Determine the (x, y) coordinate at the center of the cell enclosing the given text.  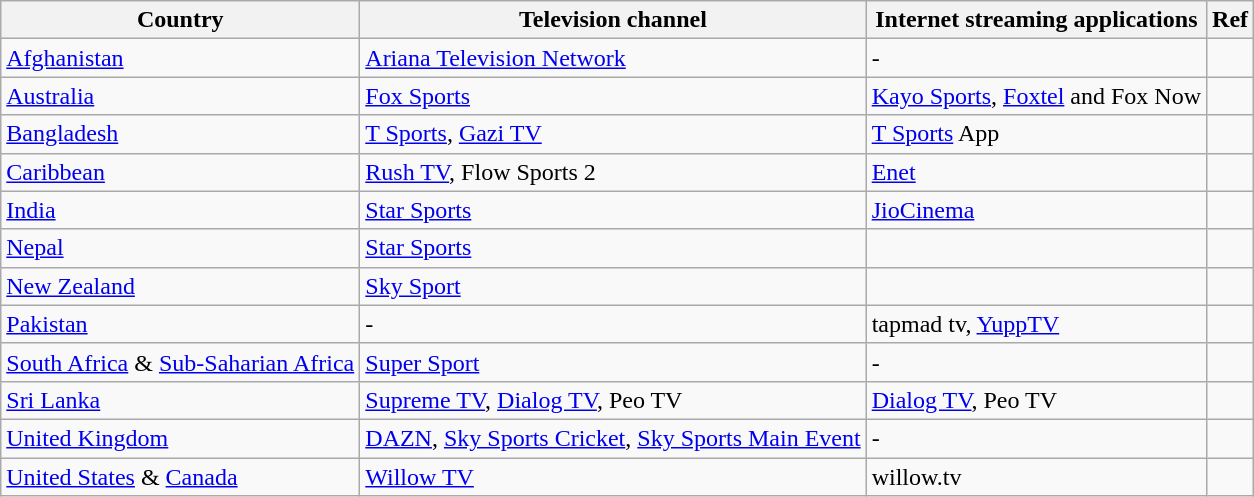
Australia (180, 96)
Super Sport (613, 362)
India (180, 210)
Afghanistan (180, 58)
Sri Lanka (180, 400)
New Zealand (180, 286)
Television channel (613, 20)
Ariana Television Network (613, 58)
Caribbean (180, 172)
DAZN, Sky Sports Cricket, Sky Sports Main Event (613, 438)
tapmad tv, YuppTV (1036, 324)
Fox Sports (613, 96)
Willow TV (613, 477)
Rush TV, Flow Sports 2 (613, 172)
Nepal (180, 248)
Supreme TV, Dialog TV, Peo TV (613, 400)
United States & Canada (180, 477)
Ref (1230, 20)
Dialog TV, Peo TV (1036, 400)
Country (180, 20)
Bangladesh (180, 134)
United Kingdom (180, 438)
Sky Sport (613, 286)
Enet (1036, 172)
JioCinema (1036, 210)
Kayo Sports, Foxtel and Fox Now (1036, 96)
South Africa & Sub-Saharian Africa (180, 362)
T Sports App (1036, 134)
Internet streaming applications (1036, 20)
T Sports, Gazi TV (613, 134)
willow.tv (1036, 477)
Pakistan (180, 324)
